Return the [X, Y] coordinate for the center point of the cell that contains the specified text.  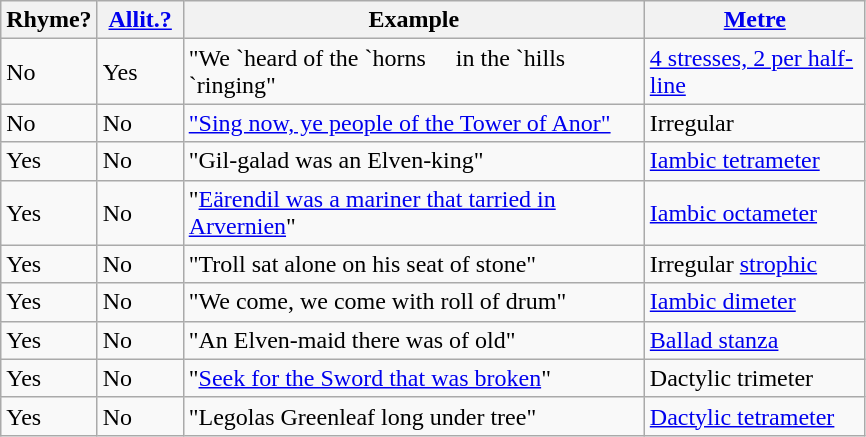
Iambic dimeter [754, 302]
Irregular [754, 123]
Metre [754, 20]
Dactylic trimeter [754, 378]
Example [414, 20]
"Seek for the Sword that was broken" [414, 378]
4 stresses, 2 per half-line [754, 72]
Rhyme? [49, 20]
"Sing now, ye people of the Tower of Anor" [414, 123]
"We come, we come with roll of drum" [414, 302]
Irregular strophic [754, 264]
Allit.? [140, 20]
"We `heard of the `horns in the `hills `ringing" [414, 72]
Iambic octameter [754, 212]
"Eärendil was a mariner that tarried in Arvernien" [414, 212]
Dactylic tetrameter [754, 416]
"Troll sat alone on his seat of stone" [414, 264]
"An Elven-maid there was of old" [414, 340]
Iambic tetrameter [754, 161]
Ballad stanza [754, 340]
"Gil-galad was an Elven-king" [414, 161]
"Legolas Greenleaf long under tree" [414, 416]
